Return (X, Y) of the center of cell containing provided text 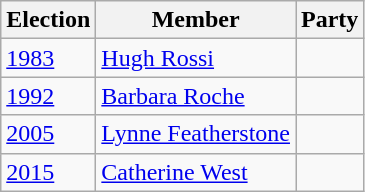
Party (330, 20)
Election (48, 20)
Member (196, 20)
Lynne Featherstone (196, 134)
2005 (48, 134)
1983 (48, 58)
Hugh Rossi (196, 58)
2015 (48, 172)
1992 (48, 96)
Barbara Roche (196, 96)
Catherine West (196, 172)
